Provide the (x, y) coordinate of the cell's center where the given text is located.  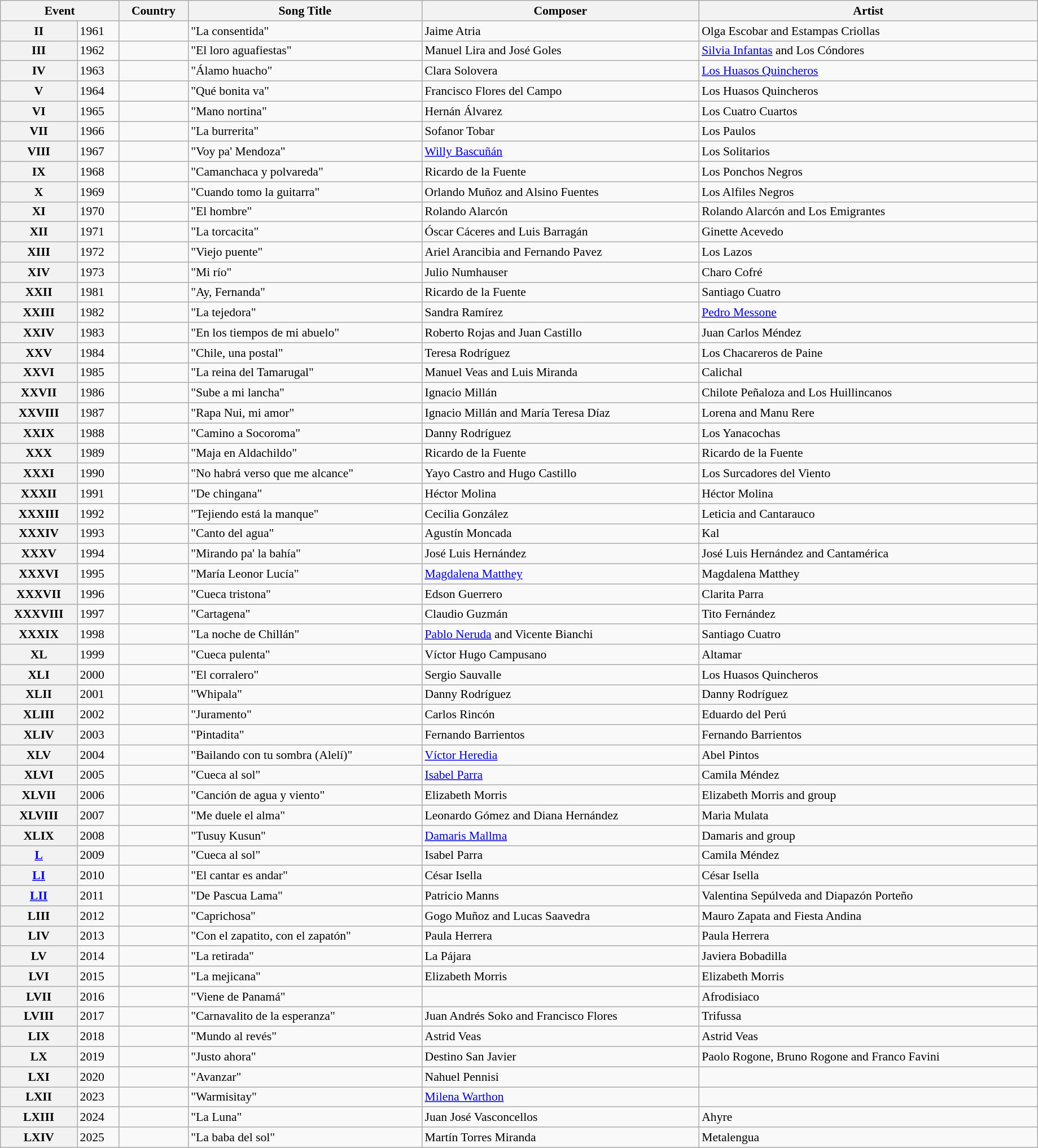
LII (39, 896)
Víctor Hugo Campusano (560, 654)
Los Surcadores del Viento (868, 474)
Víctor Heredia (560, 755)
2000 (98, 675)
Rolando Alarcón (560, 212)
2003 (98, 735)
"Bailando con tu sombra (Alelí)" (305, 755)
"Camino a Socoroma" (305, 433)
2007 (98, 815)
Olga Escobar and Estampas Criollas (868, 31)
LX (39, 1057)
XXXVI (39, 574)
"La torcacita" (305, 232)
"Cueca tristona" (305, 594)
XXIX (39, 433)
XXXIII (39, 514)
"Chile, una postal" (305, 353)
2002 (98, 715)
"Sube a mi lancha" (305, 393)
XXXI (39, 474)
Juan Andrés Soko and Francisco Flores (560, 1016)
Los Paulos (868, 132)
Damaris and group (868, 836)
V (39, 91)
Juan José Vasconcellos (560, 1118)
1973 (98, 272)
José Luis Hernández and Cantamérica (868, 554)
"La burrerita" (305, 132)
Ahyre (868, 1118)
VIII (39, 152)
"Voy pa' Mendoza" (305, 152)
1964 (98, 91)
XXV (39, 353)
XXXIV (39, 534)
Patricio Manns (560, 896)
VII (39, 132)
1967 (98, 152)
Composer (560, 11)
"Cuando tomo la guitarra" (305, 192)
Chilote Peñaloza and Los Huillincanos (868, 393)
1999 (98, 654)
1996 (98, 594)
LV (39, 957)
Trifussa (868, 1016)
2023 (98, 1097)
LXIII (39, 1118)
Francisco Flores del Campo (560, 91)
Manuel Lira and José Goles (560, 51)
"Cueca pulenta" (305, 654)
"La mejicana" (305, 976)
Los Cuatro Cuartos (868, 111)
"El loro aguafiestas" (305, 51)
IV (39, 71)
LIII (39, 916)
LXIV (39, 1137)
"En los tiempos de mi abuelo" (305, 333)
Carlos Rincón (560, 715)
"Viene de Panamá" (305, 997)
2008 (98, 836)
2004 (98, 755)
Valentina Sepúlveda and Diapazón Porteño (868, 896)
Kal (868, 534)
XXIII (39, 313)
Los Alfiles Negros (868, 192)
Sofanor Tobar (560, 132)
XXX (39, 453)
2001 (98, 695)
Orlando Muñoz and Alsino Fuentes (560, 192)
"La tejedora" (305, 313)
III (39, 51)
1998 (98, 635)
"Carnavalito de la esperanza" (305, 1016)
LVIII (39, 1016)
Afrodisiaco (868, 997)
IX (39, 172)
XXXVIII (39, 614)
1982 (98, 313)
Sergio Sauvalle (560, 675)
Martín Torres Miranda (560, 1137)
Pedro Messone (868, 313)
"No habrá verso que me alcance" (305, 474)
XXIV (39, 333)
1984 (98, 353)
Julio Numhauser (560, 272)
Rolando Alarcón and Los Emigrantes (868, 212)
Leonardo Gómez and Diana Hernández (560, 815)
"Warmisitay" (305, 1097)
XXXIX (39, 635)
Paolo Rogone, Bruno Rogone and Franco Favini (868, 1057)
"Mirando pa' la bahía" (305, 554)
Ariel Arancibia and Fernando Pavez (560, 252)
XXXII (39, 494)
"Rapa Nui, mi amor" (305, 413)
XLIX (39, 836)
LIX (39, 1037)
Hernán Álvarez (560, 111)
"Maja en Aldachildo" (305, 453)
Altamar (868, 654)
"María Leonor Lucía" (305, 574)
Eduardo del Perú (868, 715)
LXII (39, 1097)
Ignacio Millán and María Teresa Díaz (560, 413)
José Luis Hernández (560, 554)
2024 (98, 1118)
Nahuel Pennisi (560, 1077)
XXII (39, 293)
Artist (868, 11)
XXVIII (39, 413)
2005 (98, 775)
Claudio Guzmán (560, 614)
Silvia Infantas and Los Cóndores (868, 51)
Los Chacareros de Paine (868, 353)
Pablo Neruda and Vicente Bianchi (560, 635)
XLIV (39, 735)
Abel Pintos (868, 755)
1981 (98, 293)
Agustín Moncada (560, 534)
Los Solitarios (868, 152)
"Mano nortina" (305, 111)
2017 (98, 1016)
LIV (39, 936)
1970 (98, 212)
"Whipala" (305, 695)
1990 (98, 474)
XIV (39, 272)
Los Lazos (868, 252)
Clarita Parra (868, 594)
1985 (98, 373)
XLV (39, 755)
X (39, 192)
LVII (39, 997)
"El cantar es andar" (305, 876)
Damaris Mallma (560, 836)
Event (60, 11)
"Viejo puente" (305, 252)
Lorena and Manu Rere (868, 413)
"El corralero" (305, 675)
Juan Carlos Méndez (868, 333)
1968 (98, 172)
Metalengua (868, 1137)
"Avanzar" (305, 1077)
Teresa Rodríguez (560, 353)
"Tejiendo está la manque" (305, 514)
XIII (39, 252)
Charo Cofré (868, 272)
2019 (98, 1057)
1969 (98, 192)
1987 (98, 413)
XXXVII (39, 594)
Song Title (305, 11)
Country (154, 11)
2006 (98, 796)
Calichal (868, 373)
XLVIII (39, 815)
2020 (98, 1077)
"La Luna" (305, 1118)
Óscar Cáceres and Luis Barragán (560, 232)
Maria Mulata (868, 815)
1994 (98, 554)
1983 (98, 333)
"Álamo huacho" (305, 71)
"Ay, Fernanda" (305, 293)
1992 (98, 514)
Ignacio Millán (560, 393)
"Justo ahora" (305, 1057)
1997 (98, 614)
Jaime Atria (560, 31)
1971 (98, 232)
Sandra Ramírez (560, 313)
"La reina del Tamarugal" (305, 373)
Javiera Bobadilla (868, 957)
XLIII (39, 715)
XI (39, 212)
"De Pascua Lama" (305, 896)
LVI (39, 976)
Mauro Zapata and Fiesta Andina (868, 916)
Willy Bascuñán (560, 152)
Los Ponchos Negros (868, 172)
2011 (98, 896)
1986 (98, 393)
XLVI (39, 775)
"Juramento" (305, 715)
Milena Warthon (560, 1097)
1988 (98, 433)
"Pintadita" (305, 735)
XXXV (39, 554)
Clara Solovera (560, 71)
1963 (98, 71)
"La baba del sol" (305, 1137)
VI (39, 111)
"De chingana" (305, 494)
"La retirada" (305, 957)
Ginette Acevedo (868, 232)
II (39, 31)
L (39, 855)
XII (39, 232)
"Canto del agua" (305, 534)
Roberto Rojas and Juan Castillo (560, 333)
LI (39, 876)
"Con el zapatito, con el zapatón" (305, 936)
1989 (98, 453)
"El hombre" (305, 212)
2016 (98, 997)
Elizabeth Morris and group (868, 796)
La Pájara (560, 957)
2010 (98, 876)
2015 (98, 976)
Cecilia González (560, 514)
"Cartagena" (305, 614)
2025 (98, 1137)
"Camanchaca y polvareda" (305, 172)
1961 (98, 31)
LXI (39, 1077)
"Qué bonita va" (305, 91)
XLVII (39, 796)
1972 (98, 252)
1995 (98, 574)
XLII (39, 695)
2012 (98, 916)
1962 (98, 51)
"Me duele el alma" (305, 815)
"Mi río" (305, 272)
XL (39, 654)
XXVI (39, 373)
Destino San Javier (560, 1057)
"Canción de agua y viento" (305, 796)
"La noche de Chillán" (305, 635)
Gogo Muñoz and Lucas Saavedra (560, 916)
2009 (98, 855)
"Mundo al revés" (305, 1037)
Manuel Veas and Luis Miranda (560, 373)
2018 (98, 1037)
1965 (98, 111)
"Caprichosa" (305, 916)
1966 (98, 132)
XLI (39, 675)
1991 (98, 494)
1993 (98, 534)
Leticia and Cantarauco (868, 514)
XXVII (39, 393)
Yayo Castro and Hugo Castillo (560, 474)
2013 (98, 936)
"La consentida" (305, 31)
"Tusuy Kusun" (305, 836)
Edson Guerrero (560, 594)
Tito Fernández (868, 614)
2014 (98, 957)
Los Yanacochas (868, 433)
